Return [X, Y] of the center of cell containing provided text 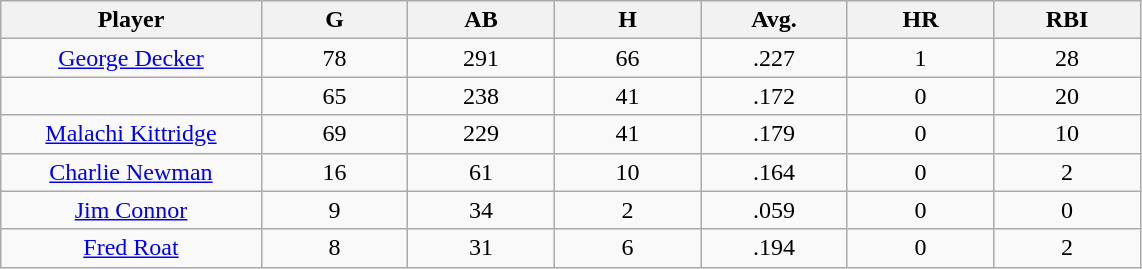
Malachi Kittridge [131, 134]
Player [131, 20]
H [628, 20]
.194 [774, 248]
31 [482, 248]
34 [482, 210]
65 [334, 96]
.164 [774, 172]
AB [482, 20]
George Decker [131, 58]
1 [920, 58]
8 [334, 248]
Avg. [774, 20]
9 [334, 210]
291 [482, 58]
28 [1068, 58]
G [334, 20]
61 [482, 172]
66 [628, 58]
.227 [774, 58]
78 [334, 58]
Jim Connor [131, 210]
20 [1068, 96]
.172 [774, 96]
6 [628, 248]
238 [482, 96]
.179 [774, 134]
Fred Roat [131, 248]
RBI [1068, 20]
229 [482, 134]
Charlie Newman [131, 172]
69 [334, 134]
16 [334, 172]
HR [920, 20]
.059 [774, 210]
